Capture the cell that displays the provided text and extract its [x, y] central coordinate. 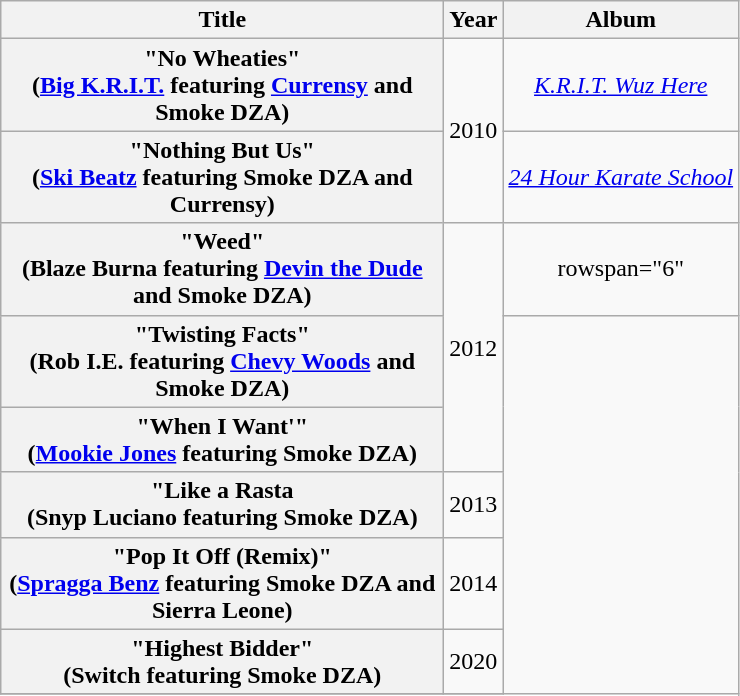
"Weed"(Blaze Burna featuring Devin the Dude and Smoke DZA) [222, 269]
"When I Want'"(Mookie Jones featuring Smoke DZA) [222, 440]
2013 [474, 504]
Album [621, 20]
Title [222, 20]
"Highest Bidder"(Switch featuring Smoke DZA) [222, 662]
"Pop It Off (Remix)"(Spragga Benz featuring Smoke DZA and Sierra Leone) [222, 583]
2014 [474, 583]
2020 [474, 662]
rowspan="6" [621, 269]
2012 [474, 348]
K.R.I.T. Wuz Here [621, 85]
24 Hour Karate School [621, 177]
"Nothing But Us"(Ski Beatz featuring Smoke DZA and Currensy) [222, 177]
"Like a Rasta(Snyp Luciano featuring Smoke DZA) [222, 504]
"No Wheaties"(Big K.R.I.T. featuring Currensy and Smoke DZA) [222, 85]
Year [474, 20]
"Twisting Facts"(Rob I.E. featuring Chevy Woods and Smoke DZA) [222, 361]
2010 [474, 131]
